Detect which cell encompasses the target text, then output its (x, y) center coordinate. 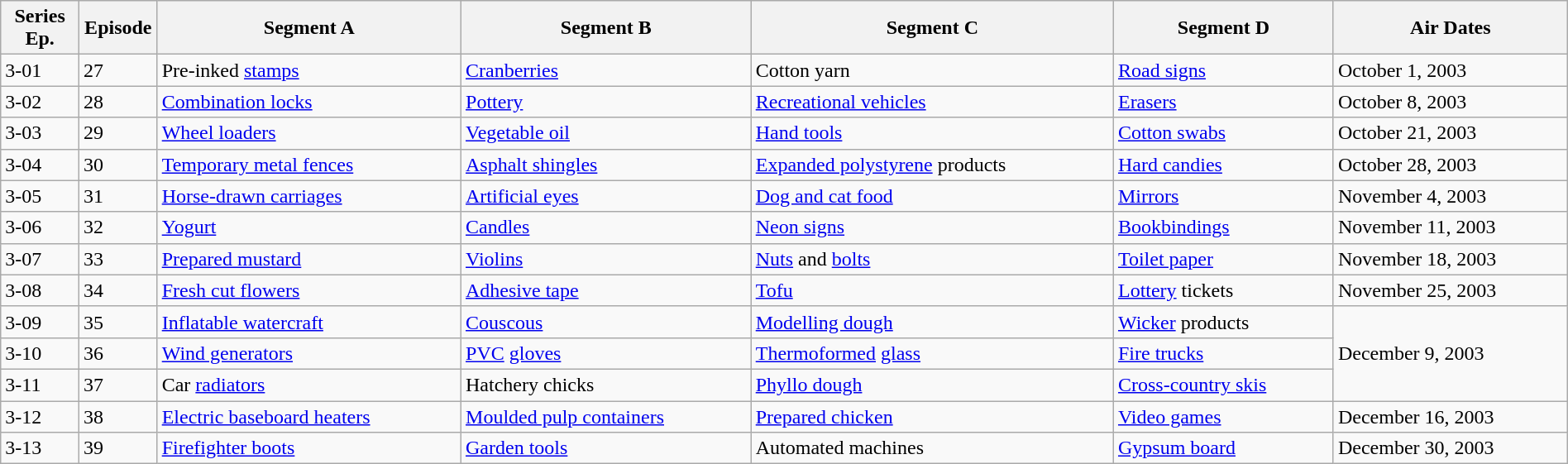
Couscous (607, 322)
Garden tools (607, 448)
Vegetable oil (607, 133)
Cotton yarn (932, 70)
Hatchery chicks (607, 385)
Episode (117, 28)
3-05 (40, 196)
Lottery tickets (1223, 290)
3-10 (40, 353)
October 1, 2003 (1451, 70)
34 (117, 290)
Segment D (1223, 28)
Firefighter boots (309, 448)
Hard candies (1223, 165)
Violins (607, 259)
Mirrors (1223, 196)
November 11, 2003 (1451, 227)
Recreational vehicles (932, 102)
Candles (607, 227)
November 4, 2003 (1451, 196)
Air Dates (1451, 28)
Wheel loaders (309, 133)
Wicker products (1223, 322)
Combination locks (309, 102)
Electric baseboard heaters (309, 416)
PVC gloves (607, 353)
Yogurt (309, 227)
39 (117, 448)
October 21, 2003 (1451, 133)
Dog and cat food (932, 196)
Artificial eyes (607, 196)
Asphalt shingles (607, 165)
December 9, 2003 (1451, 353)
3-03 (40, 133)
Cross-country skis (1223, 385)
Segment A (309, 28)
Pottery (607, 102)
Nuts and bolts (932, 259)
Temporary metal fences (309, 165)
Phyllo dough (932, 385)
December 16, 2003 (1451, 416)
Tofu (932, 290)
27 (117, 70)
Expanded polystyrene products (932, 165)
Bookbindings (1223, 227)
Neon signs (932, 227)
Horse-drawn carriages (309, 196)
Inflatable watercraft (309, 322)
Cotton swabs (1223, 133)
3-01 (40, 70)
3-09 (40, 322)
Adhesive tape (607, 290)
November 18, 2003 (1451, 259)
3-11 (40, 385)
Prepared mustard (309, 259)
Fire trucks (1223, 353)
3-04 (40, 165)
3-13 (40, 448)
30 (117, 165)
32 (117, 227)
3-12 (40, 416)
Pre-inked stamps (309, 70)
37 (117, 385)
Segment C (932, 28)
28 (117, 102)
35 (117, 322)
Wind generators (309, 353)
38 (117, 416)
Modelling dough (932, 322)
Segment B (607, 28)
33 (117, 259)
Series Ep. (40, 28)
3-06 (40, 227)
Car radiators (309, 385)
Moulded pulp containers (607, 416)
36 (117, 353)
3-08 (40, 290)
29 (117, 133)
October 28, 2003 (1451, 165)
Cranberries (607, 70)
November 25, 2003 (1451, 290)
Video games (1223, 416)
Gypsum board (1223, 448)
Hand tools (932, 133)
Erasers (1223, 102)
31 (117, 196)
3-07 (40, 259)
October 8, 2003 (1451, 102)
3-02 (40, 102)
Automated machines (932, 448)
December 30, 2003 (1451, 448)
Road signs (1223, 70)
Fresh cut flowers (309, 290)
Toilet paper (1223, 259)
Thermoformed glass (932, 353)
Prepared chicken (932, 416)
